For the text-containing cell, return its midpoint in (X, Y) coordinate format. 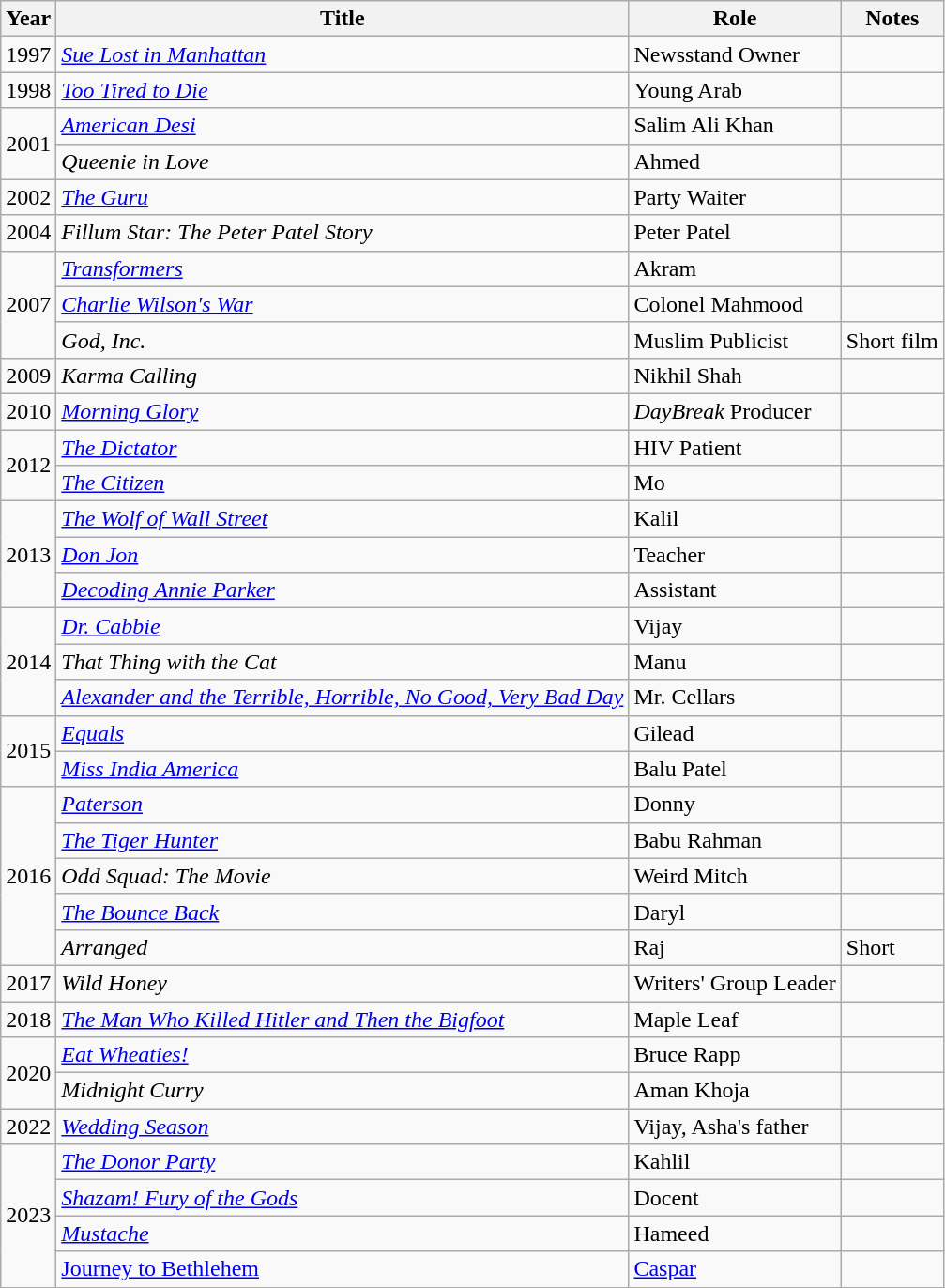
Nikhil Shah (735, 376)
1997 (28, 54)
Docent (735, 1198)
2007 (28, 304)
Arranged (343, 947)
Ahmed (735, 161)
Mo (735, 483)
Teacher (735, 555)
2001 (28, 144)
Kahlil (735, 1162)
Sue Lost in Manhattan (343, 54)
Midnight Curry (343, 1091)
Donny (735, 805)
2022 (28, 1127)
Raj (735, 947)
Journey to Bethlehem (343, 1269)
HIV Patient (735, 448)
Miss India America (343, 769)
The Dictator (343, 448)
Mustache (343, 1234)
Alexander and the Terrible, Horrible, No Good, Very Bad Day (343, 698)
2013 (28, 555)
Dr. Cabbie (343, 626)
2015 (28, 751)
Too Tired to Die (343, 90)
Year (28, 19)
Akram (735, 268)
2004 (28, 233)
Maple Leaf (735, 1019)
1998 (28, 90)
God, Inc. (343, 340)
The Wolf of Wall Street (343, 519)
Assistant (735, 590)
Wild Honey (343, 983)
2016 (28, 876)
Babu Rahman (735, 840)
2014 (28, 662)
Transformers (343, 268)
That Thing with the Cat (343, 662)
Peter Patel (735, 233)
Manu (735, 662)
Bruce Rapp (735, 1055)
DayBreak Producer (735, 411)
Odd Squad: The Movie (343, 876)
Balu Patel (735, 769)
The Donor Party (343, 1162)
Notes (892, 19)
The Citizen (343, 483)
Aman Khoja (735, 1091)
The Guru (343, 197)
The Man Who Killed Hitler and Then the Bigfoot (343, 1019)
Caspar (735, 1269)
Title (343, 19)
Vijay, Asha's father (735, 1127)
American Desi (343, 126)
Equals (343, 733)
Vijay (735, 626)
Party Waiter (735, 197)
Weird Mitch (735, 876)
Writers' Group Leader (735, 983)
Short film (892, 340)
Colonel Mahmood (735, 304)
2017 (28, 983)
Gilead (735, 733)
Don Jon (343, 555)
Morning Glory (343, 411)
2020 (28, 1073)
Young Arab (735, 90)
Kalil (735, 519)
Karma Calling (343, 376)
Salim Ali Khan (735, 126)
Queenie in Love (343, 161)
Hameed (735, 1234)
Shazam! Fury of the Gods (343, 1198)
Mr. Cellars (735, 698)
2012 (28, 466)
Eat Wheaties! (343, 1055)
2002 (28, 197)
Wedding Season (343, 1127)
The Tiger Hunter (343, 840)
Newsstand Owner (735, 54)
2010 (28, 411)
Daryl (735, 912)
2018 (28, 1019)
Paterson (343, 805)
Fillum Star: The Peter Patel Story (343, 233)
Decoding Annie Parker (343, 590)
Role (735, 19)
2023 (28, 1216)
Muslim Publicist (735, 340)
Short (892, 947)
2009 (28, 376)
Charlie Wilson's War (343, 304)
The Bounce Back (343, 912)
